Determine the (x, y) coordinate at the center of the cell enclosing the given text.  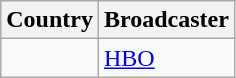
Country (50, 20)
Broadcaster (166, 20)
HBO (166, 58)
